Output the (X, Y) coordinate of the center of the cell containing the given text.  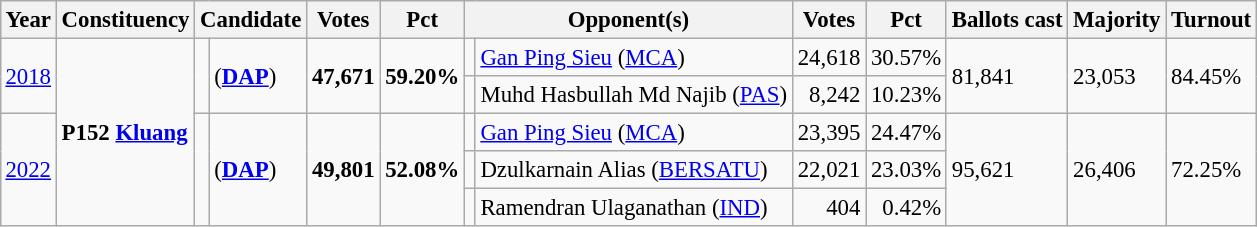
Candidate (251, 20)
23,395 (828, 133)
Opponent(s) (628, 20)
23.03% (906, 170)
52.08% (422, 170)
2018 (28, 76)
26,406 (1117, 170)
24,618 (828, 57)
10.23% (906, 95)
22,021 (828, 170)
72.25% (1212, 170)
49,801 (344, 170)
0.42% (906, 208)
81,841 (1006, 76)
Ramendran Ulaganathan (IND) (634, 208)
23,053 (1117, 76)
Constituency (125, 20)
404 (828, 208)
47,671 (344, 76)
2022 (28, 170)
Year (28, 20)
Turnout (1212, 20)
Muhd Hasbullah Md Najib (PAS) (634, 95)
30.57% (906, 57)
Ballots cast (1006, 20)
24.47% (906, 133)
8,242 (828, 95)
Dzulkarnain Alias (BERSATU) (634, 170)
Majority (1117, 20)
95,621 (1006, 170)
P152 Kluang (125, 132)
59.20% (422, 76)
84.45% (1212, 76)
